Return (X, Y) of the center of cell containing provided text 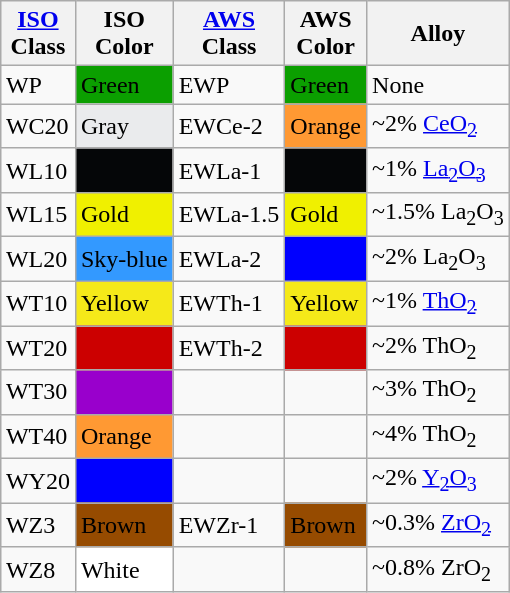
EWTh-1 (229, 303)
WZ8 (38, 569)
Alloy (438, 34)
~2% Y2O3 (438, 481)
None (438, 85)
WL20 (38, 259)
ISOColor (124, 34)
WL15 (38, 215)
EWP (229, 85)
WT30 (38, 392)
~0.8% ZrO2 (438, 569)
~4% ThO2 (438, 436)
WT40 (38, 436)
~1% ThO2 (438, 303)
EWTh-2 (229, 348)
EWCe-2 (229, 126)
~1.5% La2O3 (438, 215)
WT10 (38, 303)
WC20 (38, 126)
ISOClass (38, 34)
~2% La2O3 (438, 259)
~2% CeO2 (438, 126)
EWZr-1 (229, 525)
EWLa-2 (229, 259)
AWSColor (326, 34)
WP (38, 85)
AWSClass (229, 34)
WT20 (38, 348)
WY20 (38, 481)
Gray (124, 126)
WZ3 (38, 525)
~3% ThO2 (438, 392)
EWLa-1 (229, 170)
White (124, 569)
~2% ThO2 (438, 348)
~0.3% ZrO2 (438, 525)
~1% La2O3 (438, 170)
EWLa-1.5 (229, 215)
WL10 (38, 170)
Sky-blue (124, 259)
